Capture the cell that displays the provided text and extract its (X, Y) central coordinate. 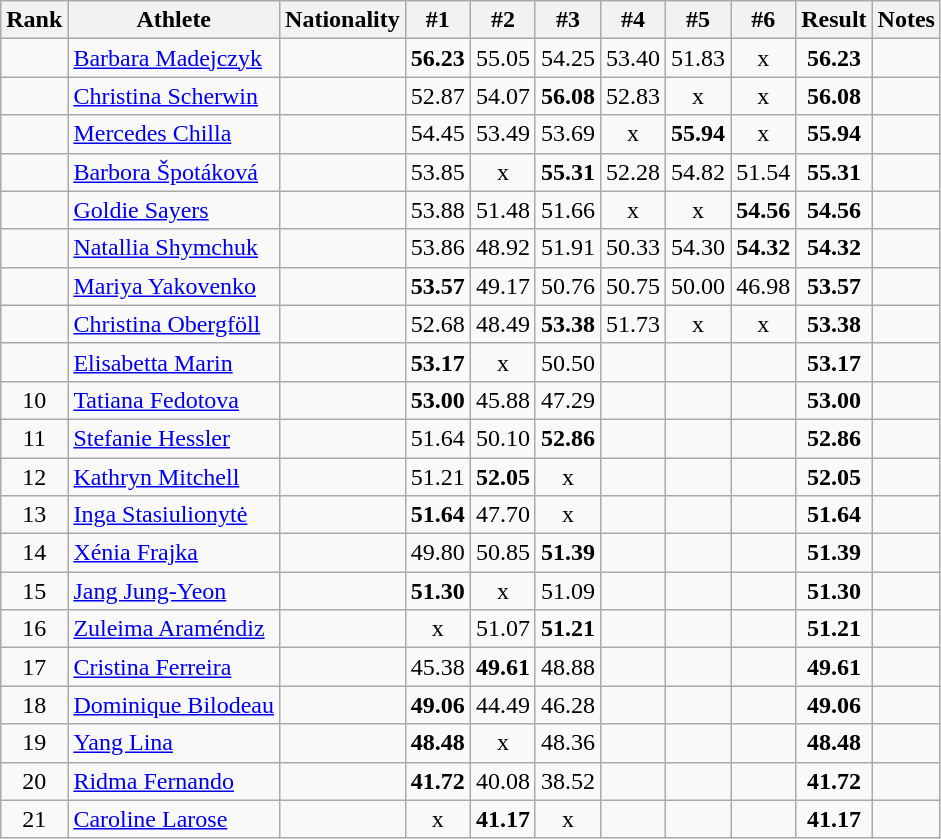
48.36 (568, 743)
40.08 (502, 781)
Christina Scherwin (174, 96)
Barbara Madejczyk (174, 58)
51.54 (764, 172)
Christina Obergföll (174, 324)
Cristina Ferreira (174, 667)
52.83 (632, 96)
Elisabetta Marin (174, 362)
15 (34, 591)
48.49 (502, 324)
19 (34, 743)
53.40 (632, 58)
Zuleima Araméndiz (174, 629)
Xénia Frajka (174, 553)
20 (34, 781)
14 (34, 553)
#6 (764, 20)
54.07 (502, 96)
Mariya Yakovenko (174, 286)
53.85 (438, 172)
Notes (906, 20)
54.45 (438, 134)
46.28 (568, 705)
Yang Lina (174, 743)
#5 (698, 20)
Mercedes Chilla (174, 134)
Tatiana Fedotova (174, 400)
51.48 (502, 210)
Goldie Sayers (174, 210)
18 (34, 705)
46.98 (764, 286)
53.49 (502, 134)
50.50 (568, 362)
51.73 (632, 324)
Caroline Larose (174, 819)
Kathryn Mitchell (174, 477)
50.00 (698, 286)
Stefanie Hessler (174, 438)
53.86 (438, 248)
Nationality (343, 20)
47.70 (502, 515)
48.88 (568, 667)
50.33 (632, 248)
Athlete (174, 20)
16 (34, 629)
Ridma Fernando (174, 781)
51.09 (568, 591)
Rank (34, 20)
38.52 (568, 781)
17 (34, 667)
45.88 (502, 400)
52.87 (438, 96)
Result (834, 20)
44.49 (502, 705)
50.85 (502, 553)
21 (34, 819)
54.30 (698, 248)
12 (34, 477)
54.25 (568, 58)
51.66 (568, 210)
Jang Jung-Yeon (174, 591)
49.80 (438, 553)
10 (34, 400)
52.68 (438, 324)
45.38 (438, 667)
Inga Stasiulionytė (174, 515)
54.82 (698, 172)
51.07 (502, 629)
Barbora Špotáková (174, 172)
Natallia Shymchuk (174, 248)
51.83 (698, 58)
Dominique Bilodeau (174, 705)
52.28 (632, 172)
50.10 (502, 438)
13 (34, 515)
47.29 (568, 400)
48.92 (502, 248)
53.88 (438, 210)
49.17 (502, 286)
#4 (632, 20)
50.76 (568, 286)
51.91 (568, 248)
#1 (438, 20)
#3 (568, 20)
#2 (502, 20)
11 (34, 438)
55.05 (502, 58)
50.75 (632, 286)
53.69 (568, 134)
